Pinpoint the cell where the given text exists, returning its (X, Y) midpoint coordinate. 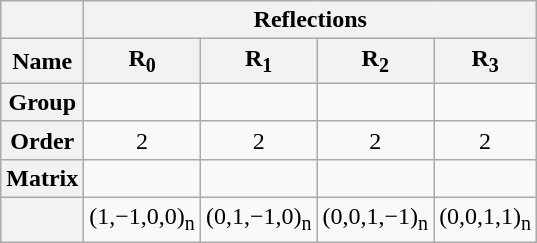
Order (42, 140)
(0,0,1,−1)n (376, 219)
(1,−1,0,0)n (142, 219)
R2 (376, 61)
Name (42, 61)
(0,0,1,1)n (486, 219)
Group (42, 102)
(0,1,−1,0)n (258, 219)
R1 (258, 61)
R3 (486, 61)
Matrix (42, 178)
Reflections (310, 20)
R0 (142, 61)
